Provide the [x, y] coordinate of the cell's center where the given text is located.  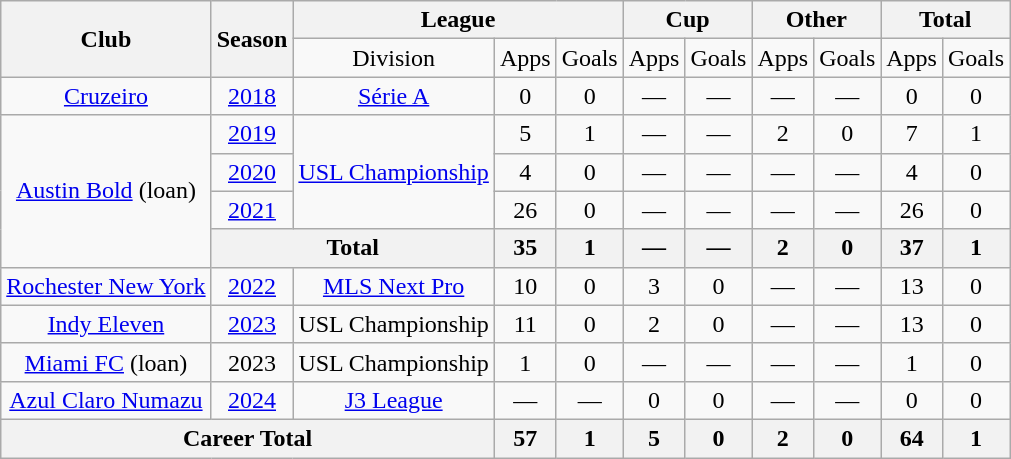
7 [912, 134]
35 [525, 248]
11 [525, 324]
2021 [252, 210]
J3 League [394, 400]
2018 [252, 96]
Austin Bold (loan) [106, 191]
37 [912, 248]
Other [816, 20]
57 [525, 438]
League [458, 20]
Série A [394, 96]
Miami FC (loan) [106, 362]
2022 [252, 286]
Cruzeiro [106, 96]
2019 [252, 134]
2020 [252, 172]
Season [252, 39]
2024 [252, 400]
Rochester New York [106, 286]
Indy Eleven [106, 324]
3 [654, 286]
Club [106, 39]
10 [525, 286]
Azul Claro Numazu [106, 400]
Division [394, 58]
MLS Next Pro [394, 286]
64 [912, 438]
Cup [688, 20]
Career Total [248, 438]
